Determine the [X, Y] coordinate at the center of the cell enclosing the given text.  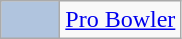
Pro Bowler [120, 20]
